From the cell containing the given text, extract its center point as (x, y) coordinate. 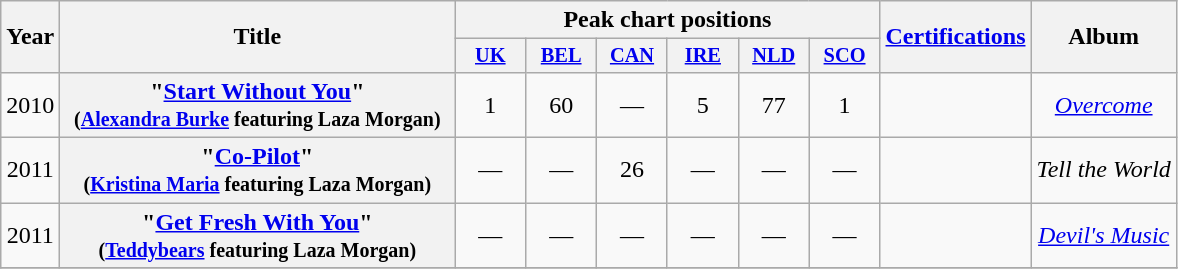
Devil's Music (1104, 236)
2010 (30, 104)
"Start Without You"(Alexandra Burke featuring Laza Morgan) (258, 104)
26 (632, 170)
CAN (632, 56)
Certifications (956, 37)
Album (1104, 37)
Title (258, 37)
Overcome (1104, 104)
Year (30, 37)
NLD (774, 56)
UK (490, 56)
"Get Fresh With You" (Teddybears featuring Laza Morgan) (258, 236)
Tell the World (1104, 170)
BEL (562, 56)
5 (702, 104)
Peak chart positions (668, 20)
"Co-Pilot" (Kristina Maria featuring Laza Morgan) (258, 170)
77 (774, 104)
SCO (844, 56)
60 (562, 104)
IRE (702, 56)
